Return [X, Y] of the center of cell containing provided text 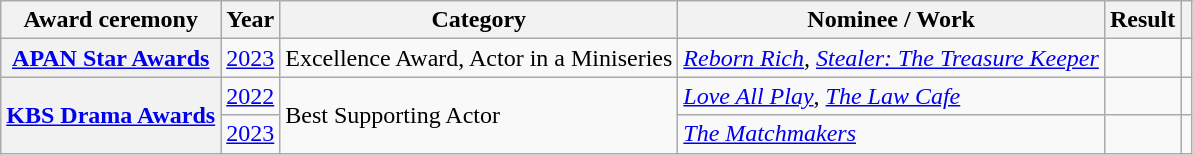
Best Supporting Actor [479, 115]
The Matchmakers [892, 134]
Result [1142, 20]
2022 [250, 96]
KBS Drama Awards [111, 115]
APAN Star Awards [111, 58]
Love All Play, The Law Cafe [892, 96]
Nominee / Work [892, 20]
Category [479, 20]
Excellence Award, Actor in a Miniseries [479, 58]
Award ceremony [111, 20]
Reborn Rich, Stealer: The Treasure Keeper [892, 58]
Year [250, 20]
